Pinpoint the cell where the given text exists, returning its (X, Y) midpoint coordinate. 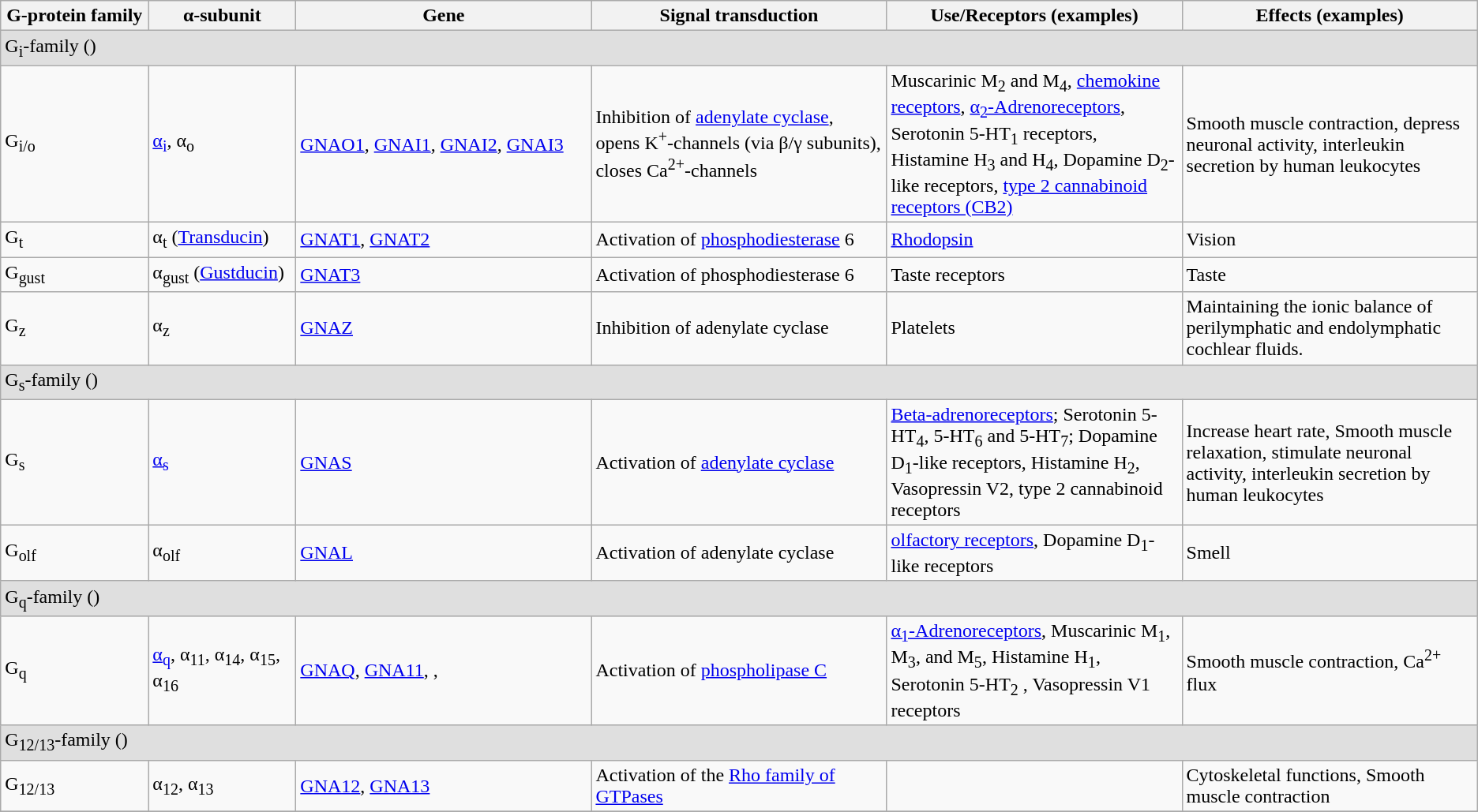
Gq-family () (739, 598)
GNAL (444, 552)
α-subunit (223, 16)
Inhibition of adenylate cyclase (739, 328)
Effects (examples) (1330, 16)
Taste receptors (1034, 275)
Gs (74, 462)
GNAQ, GNA11, , (444, 671)
olfactory receptors, Dopamine D1-like receptors (1034, 552)
Gq (74, 671)
Ggust (74, 275)
Smooth muscle contraction, Ca2+ flux (1330, 671)
Gt (74, 239)
G12/13 (74, 786)
GNAZ (444, 328)
Cytoskeletal functions, Smooth muscle contraction (1330, 786)
G12/13-family () (739, 743)
Gs-family () (739, 382)
Golf (74, 552)
Gz (74, 328)
GNAT1, GNAT2 (444, 239)
Activation of phospholipase C (739, 671)
G-protein family (74, 16)
Maintaining the ionic balance of perilymphatic and endolymphatic cochlear fluids. (1330, 328)
Activation of the Rho family of GTPases (739, 786)
GNA12, GNA13 (444, 786)
Use/Receptors (examples) (1034, 16)
GNAT3 (444, 275)
α1-Adrenoreceptors, Muscarinic M1, M3, and M5, Histamine H1, Serotonin 5-HT2 , Vasopressin V1 receptors (1034, 671)
Platelets (1034, 328)
Rhodopsin (1034, 239)
αi, αo (223, 144)
αq, α11, α14, α15, α16 (223, 671)
αz (223, 328)
αolf (223, 552)
GNAS (444, 462)
αs (223, 462)
αgust (Gustducin) (223, 275)
Gene (444, 16)
Smooth muscle contraction, depress neuronal activity, interleukin secretion by human leukocytes (1330, 144)
α12, α13 (223, 786)
Increase heart rate, Smooth muscle relaxation, stimulate neuronal activity, interleukin secretion by human leukocytes (1330, 462)
Signal transduction (739, 16)
Vision (1330, 239)
Gi/o (74, 144)
Inhibition of adenylate cyclase, opens K+-channels (via β/γ subunits), closes Ca2+-channels (739, 144)
Taste (1330, 275)
Smell (1330, 552)
αt (Transducin) (223, 239)
Gi-family () (739, 48)
GNAO1, GNAI1, GNAI2, GNAI3 (444, 144)
Beta-adrenoreceptors; Serotonin 5-HT4, 5-HT6 and 5-HT7; Dopamine D1-like receptors, Histamine H2, Vasopressin V2, type 2 cannabinoid receptors (1034, 462)
